Locate the cell with the specified text and output its (x, y) center coordinate. 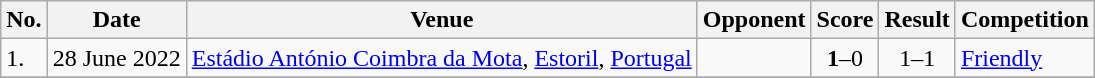
Competition (1024, 20)
Opponent (754, 20)
1–1 (917, 58)
Venue (442, 20)
Friendly (1024, 58)
1–0 (845, 58)
28 June 2022 (116, 58)
Date (116, 20)
Estádio António Coimbra da Mota, Estoril, Portugal (442, 58)
No. (24, 20)
Score (845, 20)
Result (917, 20)
1. (24, 58)
